Locate the cell with the specified text and output its (x, y) center coordinate. 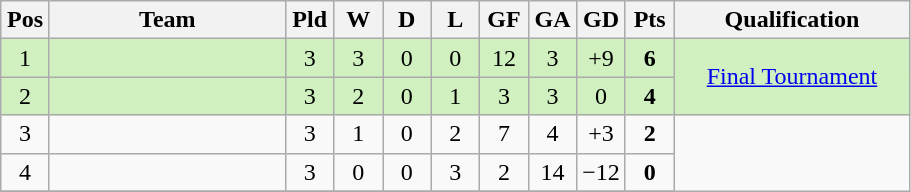
D (406, 20)
GF (504, 20)
Pld (310, 20)
Pts (650, 20)
GA (552, 20)
L (456, 20)
6 (650, 58)
+3 (602, 134)
W (358, 20)
12 (504, 58)
Pos (26, 20)
7 (504, 134)
14 (552, 172)
+9 (602, 58)
Team (167, 20)
Final Tournament (792, 77)
−12 (602, 172)
GD (602, 20)
Qualification (792, 20)
